Search for the cell housing the specified text and yield its (x, y) center coordinate. 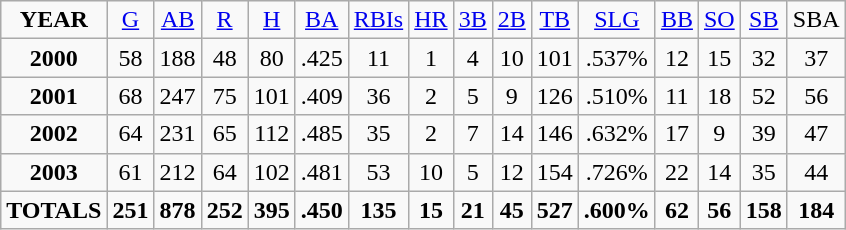
47 (816, 134)
.510% (616, 96)
36 (378, 96)
.409 (322, 96)
126 (554, 96)
102 (272, 172)
212 (178, 172)
247 (178, 96)
65 (224, 134)
.632% (616, 134)
2000 (54, 58)
2B (512, 20)
231 (178, 134)
80 (272, 58)
146 (554, 134)
R (224, 20)
.450 (322, 210)
112 (272, 134)
H (272, 20)
2002 (54, 134)
61 (130, 172)
32 (764, 58)
1 (431, 58)
395 (272, 210)
158 (764, 210)
48 (224, 58)
HR (431, 20)
4 (472, 58)
21 (472, 210)
44 (816, 172)
.425 (322, 58)
TOTALS (54, 210)
.485 (322, 134)
22 (676, 172)
SO (719, 20)
G (130, 20)
252 (224, 210)
BB (676, 20)
.726% (616, 172)
62 (676, 210)
154 (554, 172)
.481 (322, 172)
68 (130, 96)
17 (676, 134)
251 (130, 210)
SLG (616, 20)
188 (178, 58)
.600% (616, 210)
SBA (816, 20)
2001 (54, 96)
18 (719, 96)
39 (764, 134)
RBIs (378, 20)
75 (224, 96)
37 (816, 58)
3B (472, 20)
AB (178, 20)
53 (378, 172)
7 (472, 134)
BA (322, 20)
SB (764, 20)
135 (378, 210)
.537% (616, 58)
52 (764, 96)
184 (816, 210)
58 (130, 58)
45 (512, 210)
TB (554, 20)
2003 (54, 172)
878 (178, 210)
527 (554, 210)
YEAR (54, 20)
